For the text-containing cell, return its midpoint in [x, y] coordinate format. 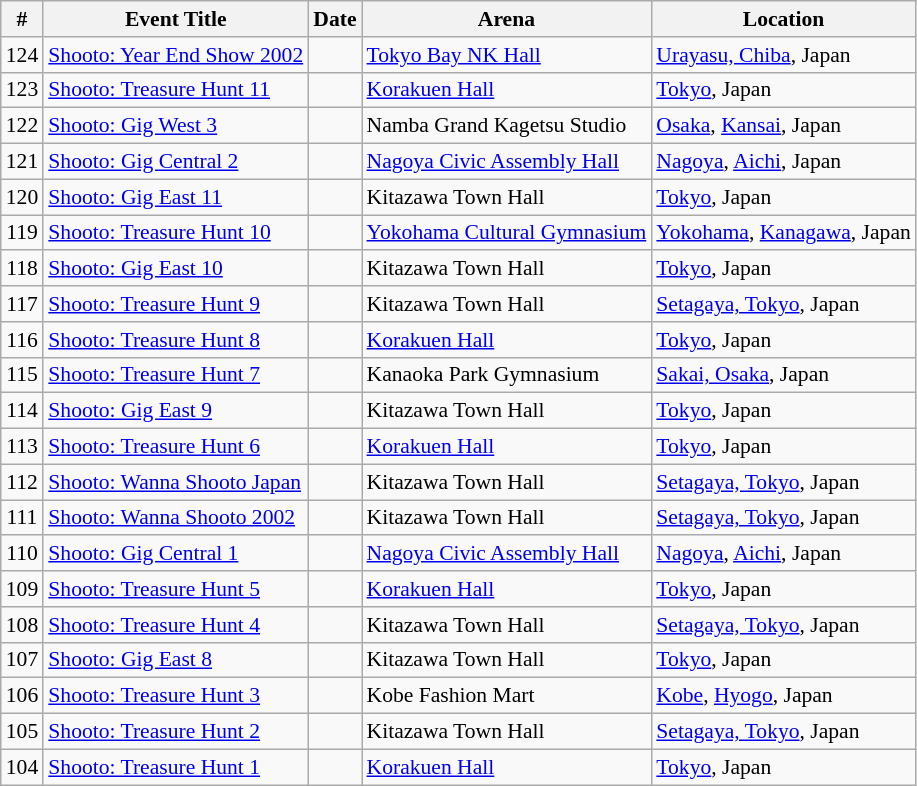
113 [22, 447]
Shooto: Wanna Shooto Japan [176, 482]
Shooto: Treasure Hunt 11 [176, 90]
Kobe, Hyogo, Japan [784, 696]
Arena [507, 19]
Shooto: Treasure Hunt 10 [176, 233]
124 [22, 55]
120 [22, 197]
Shooto: Treasure Hunt 5 [176, 589]
Shooto: Gig Central 2 [176, 162]
Shooto: Treasure Hunt 3 [176, 696]
Yokohama, Kanagawa, Japan [784, 233]
Shooto: Treasure Hunt 2 [176, 732]
Shooto: Gig East 9 [176, 411]
Shooto: Gig East 8 [176, 660]
111 [22, 518]
Shooto: Gig Central 1 [176, 554]
108 [22, 625]
Shooto: Treasure Hunt 6 [176, 447]
Shooto: Treasure Hunt 8 [176, 340]
Shooto: Gig West 3 [176, 126]
114 [22, 411]
123 [22, 90]
Event Title [176, 19]
Shooto: Gig East 10 [176, 269]
109 [22, 589]
104 [22, 767]
Tokyo Bay NK Hall [507, 55]
# [22, 19]
Namba Grand Kagetsu Studio [507, 126]
Kanaoka Park Gymnasium [507, 375]
122 [22, 126]
Shooto: Treasure Hunt 9 [176, 304]
Sakai, Osaka, Japan [784, 375]
Shooto: Year End Show 2002 [176, 55]
106 [22, 696]
Shooto: Gig East 11 [176, 197]
115 [22, 375]
Urayasu, Chiba, Japan [784, 55]
110 [22, 554]
107 [22, 660]
Osaka, Kansai, Japan [784, 126]
Shooto: Treasure Hunt 4 [176, 625]
Shooto: Treasure Hunt 1 [176, 767]
121 [22, 162]
Kobe Fashion Mart [507, 696]
119 [22, 233]
112 [22, 482]
118 [22, 269]
117 [22, 304]
105 [22, 732]
Yokohama Cultural Gymnasium [507, 233]
Location [784, 19]
Shooto: Treasure Hunt 7 [176, 375]
Shooto: Wanna Shooto 2002 [176, 518]
Date [334, 19]
116 [22, 340]
